Return [X, Y] of the center of cell containing provided text 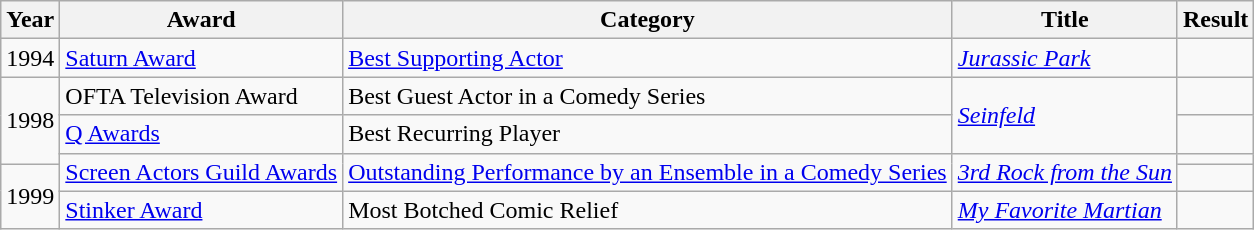
1999 [30, 196]
Category [648, 20]
OFTA Television Award [202, 96]
Jurassic Park [1064, 58]
Year [30, 20]
Result [1215, 20]
Award [202, 20]
Outstanding Performance by an Ensemble in a Comedy Series [648, 172]
Seinfeld [1064, 115]
Stinker Award [202, 210]
Saturn Award [202, 58]
Q Awards [202, 134]
My Favorite Martian [1064, 210]
Most Botched Comic Relief [648, 210]
Screen Actors Guild Awards [202, 172]
Best Supporting Actor [648, 58]
Title [1064, 20]
3rd Rock from the Sun [1064, 172]
1998 [30, 120]
Best Guest Actor in a Comedy Series [648, 96]
Best Recurring Player [648, 134]
1994 [30, 58]
